Output the (X, Y) coordinate of the center of the cell containing the given text.  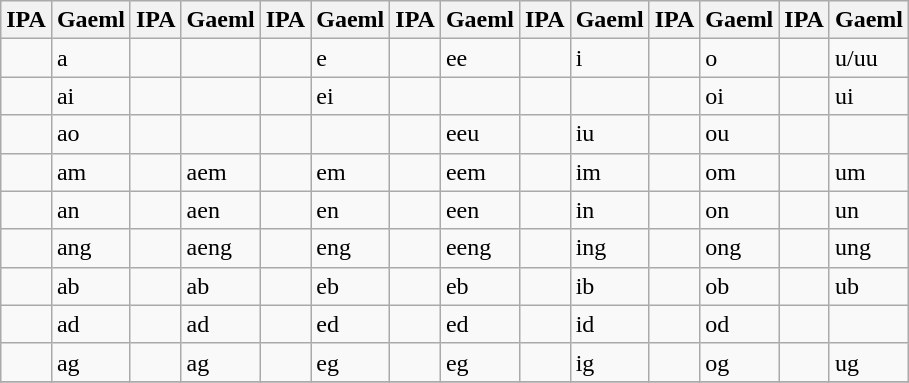
eeng (480, 248)
ui (868, 96)
i (610, 58)
ub (868, 286)
am (90, 172)
o (740, 58)
een (480, 210)
ai (90, 96)
em (350, 172)
a (90, 58)
og (740, 362)
ang (90, 248)
eem (480, 172)
en (350, 210)
ob (740, 286)
id (610, 324)
ao (90, 134)
on (740, 210)
ei (350, 96)
e (350, 58)
ung (868, 248)
aeng (220, 248)
ug (868, 362)
un (868, 210)
od (740, 324)
eeu (480, 134)
ee (480, 58)
aem (220, 172)
im (610, 172)
eng (350, 248)
an (90, 210)
ing (610, 248)
iu (610, 134)
um (868, 172)
ig (610, 362)
ib (610, 286)
in (610, 210)
u/uu (868, 58)
om (740, 172)
aen (220, 210)
ong (740, 248)
oi (740, 96)
ou (740, 134)
